Output the (X, Y) coordinate of the center of the cell containing the given text.  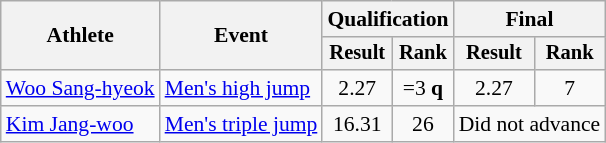
Final (530, 19)
16.31 (357, 124)
Athlete (80, 36)
Did not advance (530, 124)
Woo Sang-hyeok (80, 88)
Men's high jump (242, 88)
Kim Jang-woo (80, 124)
7 (570, 88)
Qualification (388, 19)
Men's triple jump (242, 124)
=3 q (422, 88)
26 (422, 124)
Event (242, 36)
